For the text-containing cell, return its midpoint in (X, Y) coordinate format. 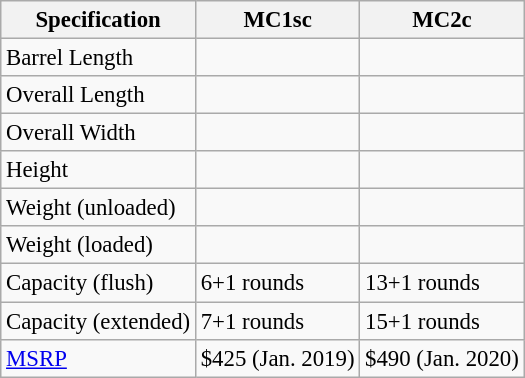
Capacity (flush) (98, 283)
Specification (98, 20)
$425 (Jan. 2019) (277, 358)
7+1 rounds (277, 321)
$490 (Jan. 2020) (442, 358)
Overall Width (98, 133)
15+1 rounds (442, 321)
Capacity (extended) (98, 321)
MC1sc (277, 20)
Height (98, 170)
6+1 rounds (277, 283)
13+1 rounds (442, 283)
Barrel Length (98, 58)
MC2c (442, 20)
Weight (loaded) (98, 245)
Overall Length (98, 95)
MSRP (98, 358)
Weight (unloaded) (98, 208)
